Provide the (X, Y) coordinate of the cell's center where the given text is located.  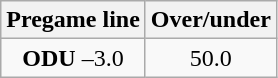
Pregame line (74, 20)
ODU –3.0 (74, 58)
Over/under (210, 20)
50.0 (210, 58)
